Provide the [X, Y] coordinate of the cell's center where the given text is located.  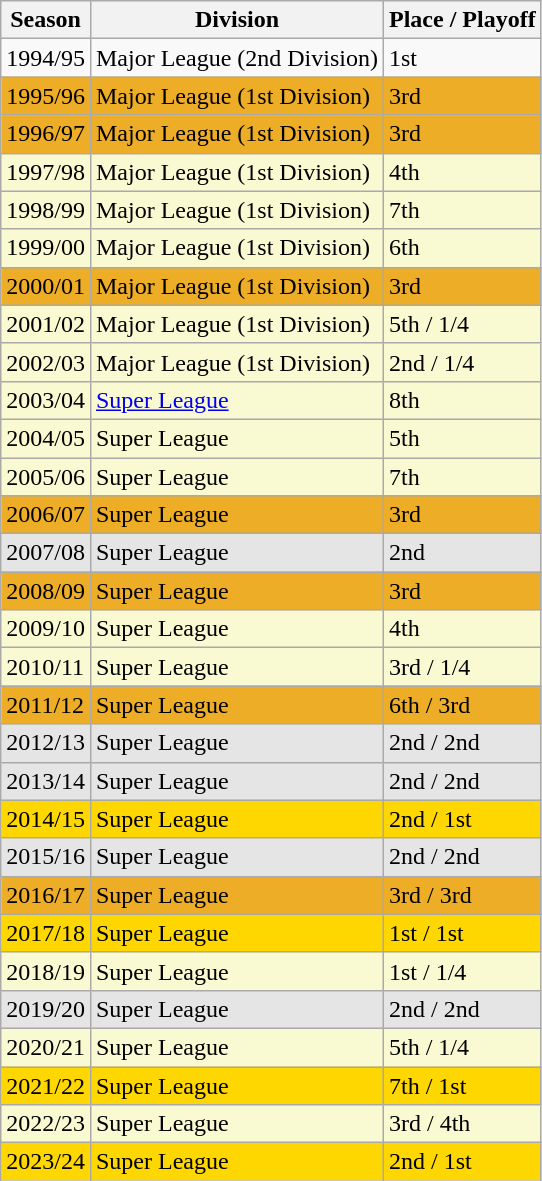
3rd / 4th [462, 1124]
3rd / 1/4 [462, 667]
7th / 1st [462, 1085]
1995/96 [46, 96]
2021/22 [46, 1085]
2023/24 [46, 1162]
2000/01 [46, 286]
Place / Playoff [462, 20]
1996/97 [46, 134]
1994/95 [46, 58]
1st / 1/4 [462, 971]
2016/17 [46, 895]
2017/18 [46, 933]
2001/02 [46, 324]
2007/08 [46, 553]
8th [462, 400]
6th [462, 248]
2009/10 [46, 629]
1997/98 [46, 172]
2015/16 [46, 857]
2018/19 [46, 971]
1999/00 [46, 248]
Major League (2nd Division) [236, 58]
2020/21 [46, 1047]
2003/04 [46, 400]
2008/09 [46, 591]
2010/11 [46, 667]
2019/20 [46, 1009]
5th [462, 438]
2nd [462, 553]
2006/07 [46, 515]
6th / 3rd [462, 705]
1st [462, 58]
2014/15 [46, 819]
2nd / 1/4 [462, 362]
2013/14 [46, 781]
Season [46, 20]
2002/03 [46, 362]
1st / 1st [462, 933]
2022/23 [46, 1124]
2011/12 [46, 705]
3rd / 3rd [462, 895]
2005/06 [46, 477]
2004/05 [46, 438]
Division [236, 20]
1998/99 [46, 210]
2012/13 [46, 743]
